Provide the (X, Y) coordinate of the cell's center where the given text is located.  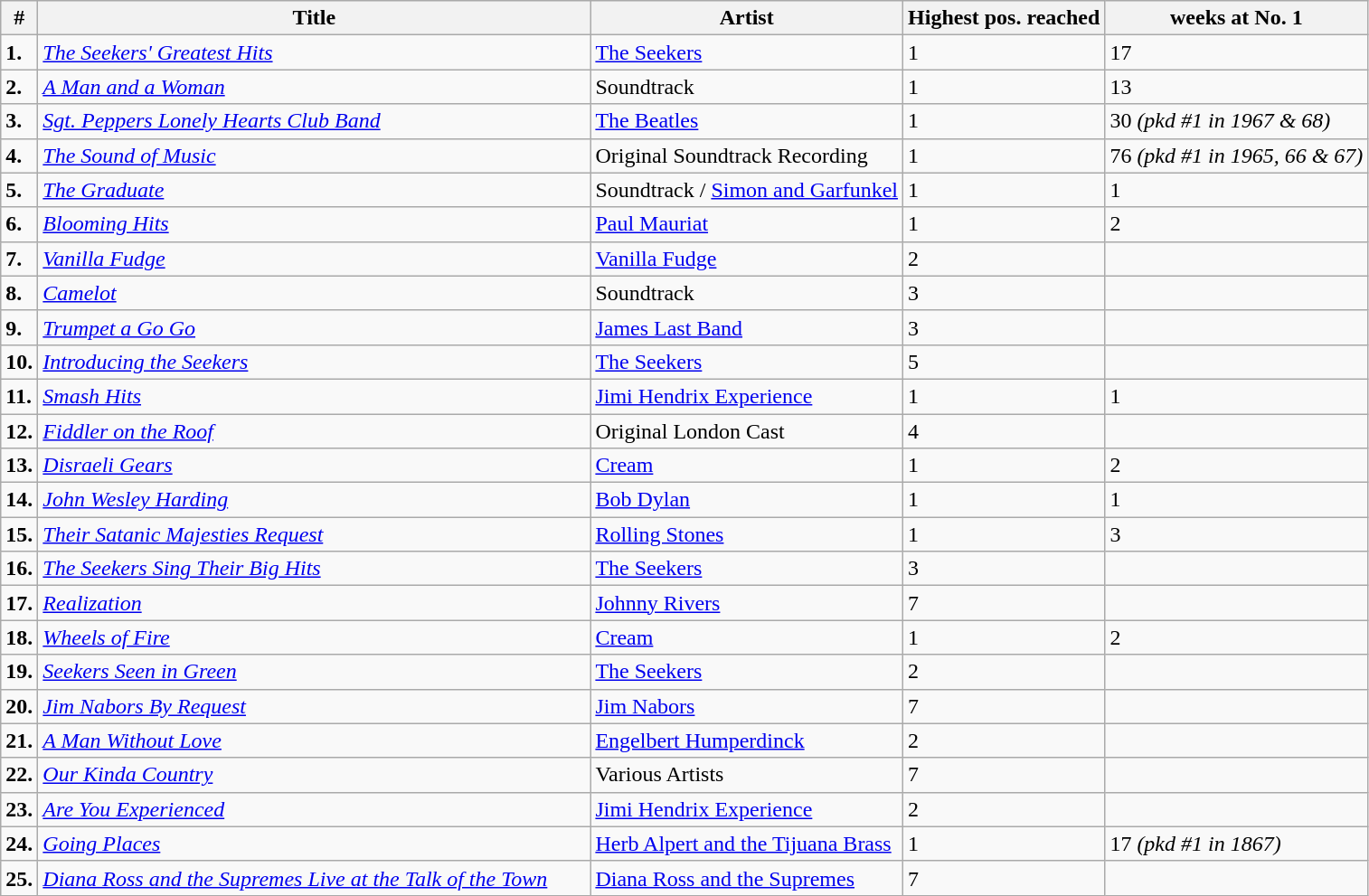
Fiddler on the Roof (315, 431)
Artist (747, 18)
Seekers Seen in Green (315, 672)
5 (1004, 362)
Highest pos. reached (1004, 18)
9. (20, 327)
11. (20, 396)
Various Artists (747, 775)
Diana Ross and the Supremes Live at the Talk of the Town (315, 878)
20. (20, 706)
The Beatles (747, 121)
17 (pkd #1 in 1867) (1237, 844)
7. (20, 259)
Sgt. Peppers Lonely Hearts Club Band (315, 121)
Paul Mauriat (747, 224)
John Wesley Harding (315, 500)
Rolling Stones (747, 534)
Our Kinda Country (315, 775)
3. (20, 121)
Smash Hits (315, 396)
A Man Without Love (315, 740)
Original Soundtrack Recording (747, 156)
23. (20, 809)
6. (20, 224)
Their Satanic Majesties Request (315, 534)
19. (20, 672)
Disraeli Gears (315, 466)
25. (20, 878)
The Sound of Music (315, 156)
The Graduate (315, 190)
weeks at No. 1 (1237, 18)
Blooming Hits (315, 224)
# (20, 18)
Jim Nabors By Request (315, 706)
Realization (315, 603)
8. (20, 293)
16. (20, 569)
30 (pkd #1 in 1967 & 68) (1237, 121)
Title (315, 18)
Camelot (315, 293)
Trumpet a Go Go (315, 327)
4 (1004, 431)
Soundtrack / Simon and Garfunkel (747, 190)
A Man and a Woman (315, 87)
The Seekers Sing Their Big Hits (315, 569)
Are You Experienced (315, 809)
17 (1237, 52)
17. (20, 603)
21. (20, 740)
1. (20, 52)
15. (20, 534)
10. (20, 362)
Herb Alpert and the Tijuana Brass (747, 844)
4. (20, 156)
14. (20, 500)
Wheels of Fire (315, 637)
Bob Dylan (747, 500)
The Seekers' Greatest Hits (315, 52)
Diana Ross and the Supremes (747, 878)
24. (20, 844)
Introducing the Seekers (315, 362)
22. (20, 775)
Original London Cast (747, 431)
Johnny Rivers (747, 603)
James Last Band (747, 327)
Going Places (315, 844)
Engelbert Humperdinck (747, 740)
Jim Nabors (747, 706)
12. (20, 431)
2. (20, 87)
13 (1237, 87)
76 (pkd #1 in 1965, 66 & 67) (1237, 156)
18. (20, 637)
13. (20, 466)
5. (20, 190)
